Scan for the cell matching the given text and deliver its (X, Y) coordinate at center. 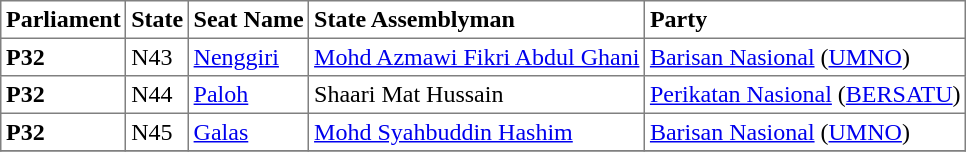
State (157, 20)
Parliament (64, 20)
Party (806, 20)
N45 (157, 132)
State Assemblyman (477, 20)
Perikatan Nasional (BERSATU) (806, 95)
Mohd Azmawi Fikri Abdul Ghani (477, 57)
Mohd Syahbuddin Hashim (477, 132)
N44 (157, 95)
Nenggiri (248, 57)
Shaari Mat Hussain (477, 95)
Galas (248, 132)
Seat Name (248, 20)
Paloh (248, 95)
N43 (157, 57)
